Provide the [x, y] coordinate of the cell's center where the given text is located.  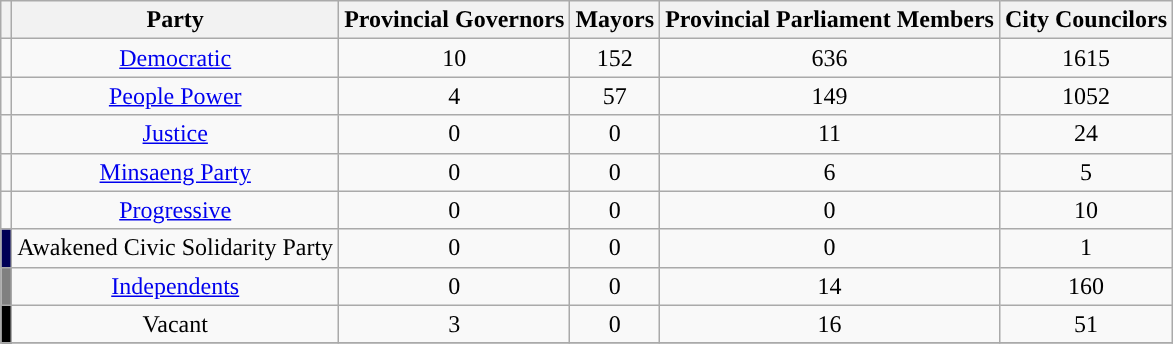
Justice [176, 134]
1615 [1086, 58]
City Councilors [1086, 20]
57 [615, 96]
4 [454, 96]
Minsaeng Party [176, 172]
5 [1086, 172]
People Power [176, 96]
Independents [176, 286]
Provincial Parliament Members [830, 20]
149 [830, 96]
Provincial Governors [454, 20]
3 [454, 324]
24 [1086, 134]
636 [830, 58]
Vacant [176, 324]
51 [1086, 324]
14 [830, 286]
1 [1086, 248]
Democratic [176, 58]
6 [830, 172]
160 [1086, 286]
11 [830, 134]
152 [615, 58]
Mayors [615, 20]
Awakened Civic Solidarity Party [176, 248]
1052 [1086, 96]
Party [176, 20]
Progressive [176, 210]
16 [830, 324]
